Provide the [X, Y] coordinate of the cell's center where the given text is located.  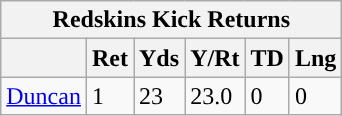
Lng [315, 58]
1 [110, 96]
Yds [160, 58]
Y/Rt [215, 58]
Duncan [44, 96]
Redskins Kick Returns [172, 20]
Ret [110, 58]
23 [160, 96]
TD [267, 58]
23.0 [215, 96]
